Capture the cell that displays the provided text and extract its (x, y) central coordinate. 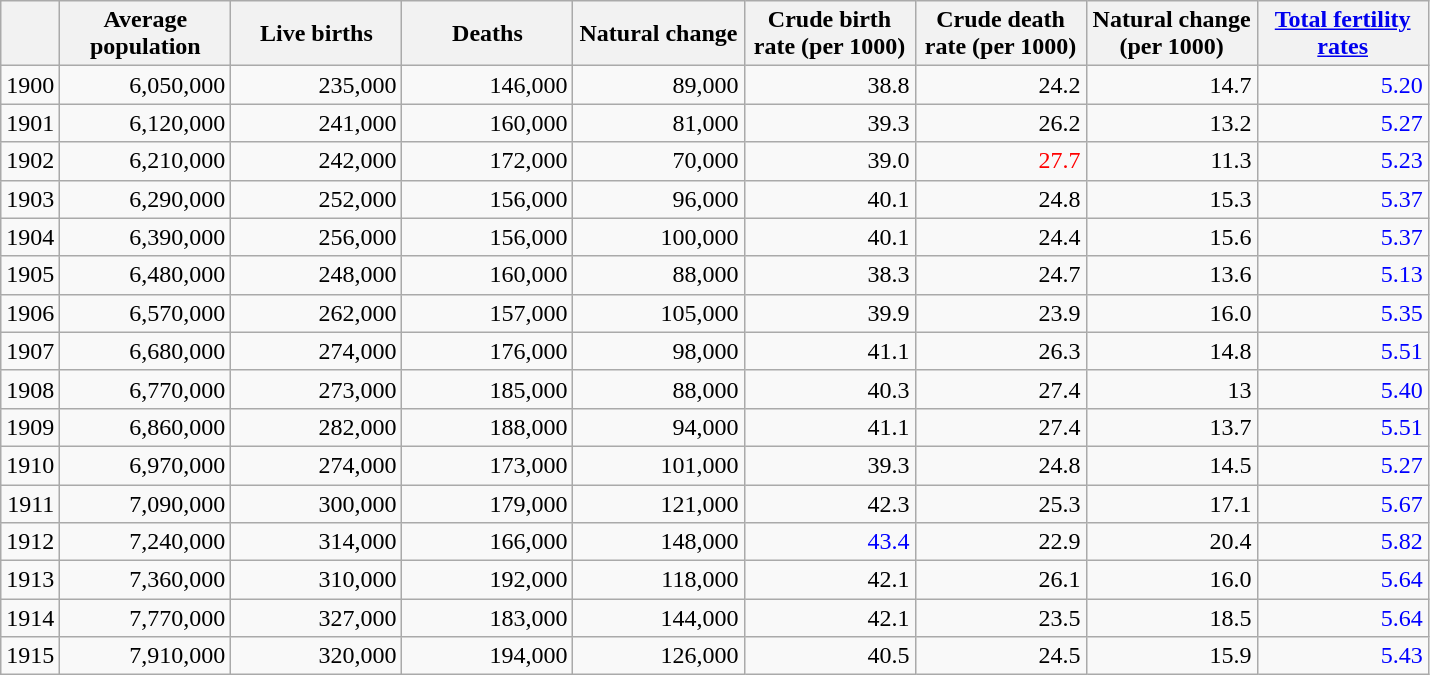
38.3 (830, 275)
6,480,000 (146, 275)
262,000 (316, 313)
6,570,000 (146, 313)
166,000 (488, 542)
1903 (30, 199)
105,000 (658, 313)
15.9 (1172, 656)
14.8 (1172, 351)
27.7 (1000, 161)
40.3 (830, 389)
15.6 (1172, 237)
273,000 (316, 389)
1912 (30, 542)
15.3 (1172, 199)
126,000 (658, 656)
173,000 (488, 465)
148,000 (658, 542)
20.4 (1172, 542)
1904 (30, 237)
256,000 (316, 237)
Live births (316, 34)
5.23 (1342, 161)
176,000 (488, 351)
241,000 (316, 123)
1902 (30, 161)
1908 (30, 389)
14.5 (1172, 465)
7,360,000 (146, 580)
100,000 (658, 237)
6,970,000 (146, 465)
1915 (30, 656)
24.4 (1000, 237)
314,000 (316, 542)
310,000 (316, 580)
5.40 (1342, 389)
70,000 (658, 161)
24.2 (1000, 85)
Total fertility rates (1342, 34)
18.5 (1172, 618)
300,000 (316, 503)
1906 (30, 313)
22.9 (1000, 542)
94,000 (658, 427)
13 (1172, 389)
89,000 (658, 85)
Deaths (488, 34)
98,000 (658, 351)
146,000 (488, 85)
6,390,000 (146, 237)
192,000 (488, 580)
183,000 (488, 618)
5.35 (1342, 313)
121,000 (658, 503)
14.7 (1172, 85)
17.1 (1172, 503)
1900 (30, 85)
235,000 (316, 85)
320,000 (316, 656)
6,680,000 (146, 351)
7,090,000 (146, 503)
26.2 (1000, 123)
Natural change (658, 34)
39.9 (830, 313)
5.20 (1342, 85)
13.6 (1172, 275)
157,000 (488, 313)
1914 (30, 618)
43.4 (830, 542)
1911 (30, 503)
248,000 (316, 275)
1901 (30, 123)
Crude birth rate (per 1000) (830, 34)
5.82 (1342, 542)
11.3 (1172, 161)
1907 (30, 351)
Natural change (per 1000) (1172, 34)
118,000 (658, 580)
26.3 (1000, 351)
101,000 (658, 465)
252,000 (316, 199)
6,290,000 (146, 199)
1913 (30, 580)
6,770,000 (146, 389)
Average population (146, 34)
282,000 (316, 427)
26.1 (1000, 580)
13.2 (1172, 123)
5.43 (1342, 656)
327,000 (316, 618)
Crude death rate (per 1000) (1000, 34)
188,000 (488, 427)
7,770,000 (146, 618)
1910 (30, 465)
6,050,000 (146, 85)
6,210,000 (146, 161)
5.67 (1342, 503)
1909 (30, 427)
6,860,000 (146, 427)
172,000 (488, 161)
39.0 (830, 161)
144,000 (658, 618)
13.7 (1172, 427)
40.5 (830, 656)
25.3 (1000, 503)
38.8 (830, 85)
7,240,000 (146, 542)
1905 (30, 275)
194,000 (488, 656)
5.13 (1342, 275)
6,120,000 (146, 123)
81,000 (658, 123)
7,910,000 (146, 656)
96,000 (658, 199)
23.5 (1000, 618)
179,000 (488, 503)
24.5 (1000, 656)
185,000 (488, 389)
42.3 (830, 503)
242,000 (316, 161)
23.9 (1000, 313)
24.7 (1000, 275)
